Search for the cell housing the specified text and yield its (X, Y) center coordinate. 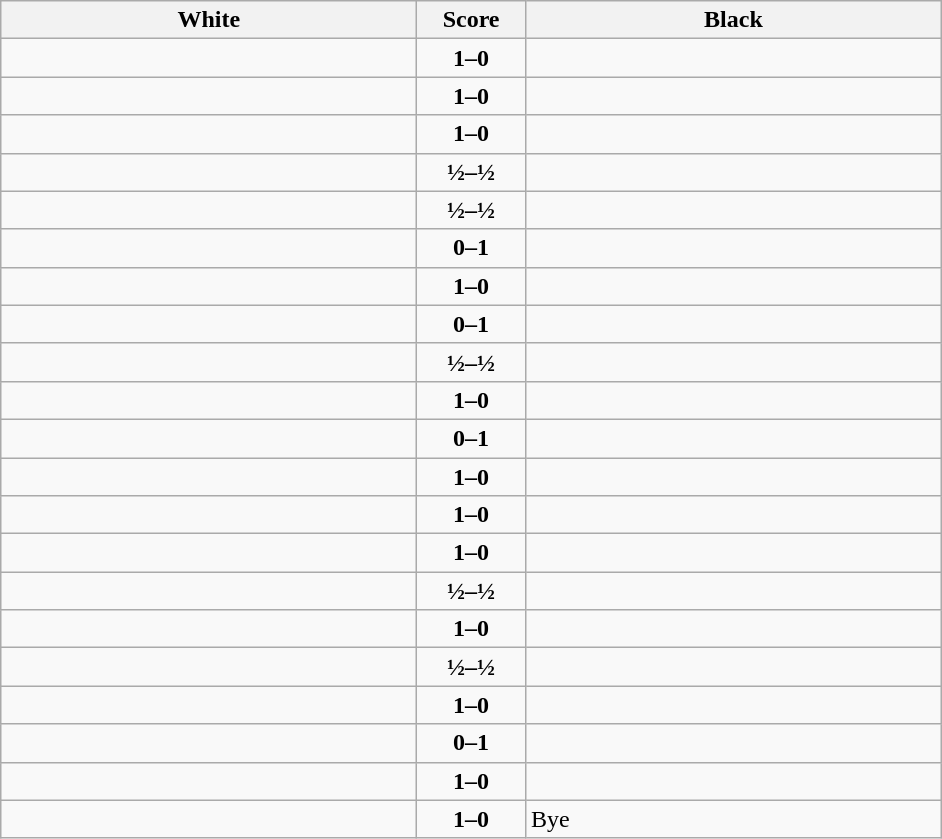
White (209, 20)
Score (472, 20)
Black (733, 20)
Bye (733, 819)
